Output the (x, y) coordinate of the center of the cell containing the given text.  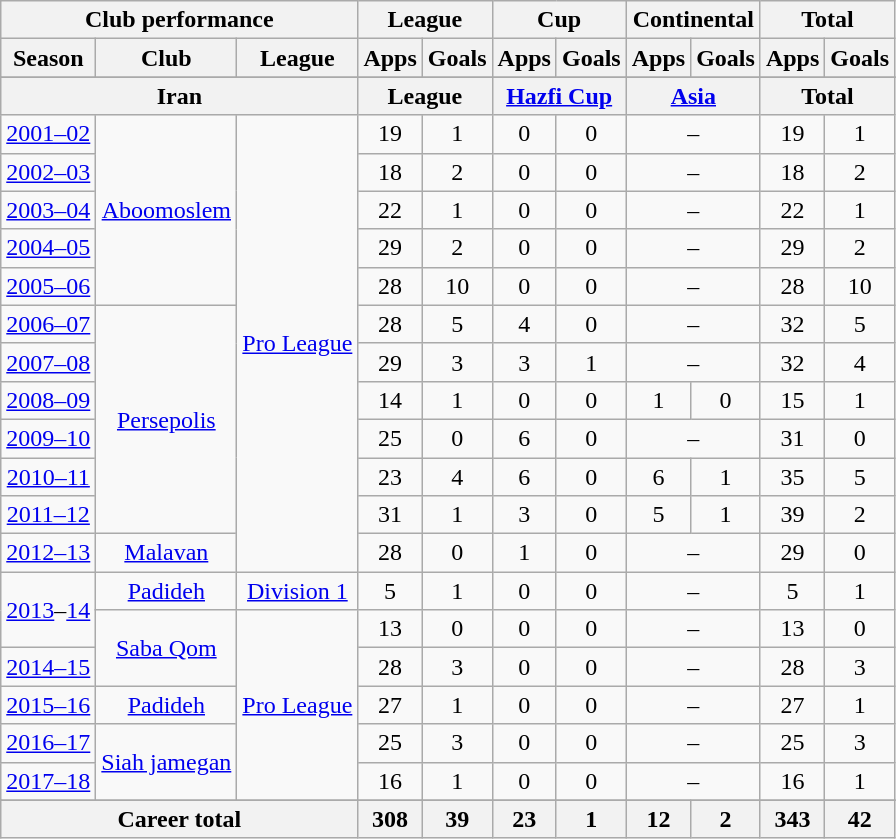
2006–07 (48, 324)
343 (792, 819)
Iran (180, 96)
2010–11 (48, 477)
Persepolis (166, 419)
Siah jamegan (166, 762)
2002–03 (48, 172)
Saba Qom (166, 648)
2011–12 (48, 515)
2012–13 (48, 553)
Malavan (166, 553)
Aboomoslem (166, 210)
2013–14 (48, 610)
Division 1 (298, 591)
14 (390, 400)
Cup (559, 20)
2003–04 (48, 210)
Career total (180, 819)
2016–17 (48, 743)
2005–06 (48, 286)
2014–15 (48, 667)
Hazfi Cup (559, 96)
Asia (693, 96)
12 (658, 819)
308 (390, 819)
42 (860, 819)
Club (166, 58)
Club performance (180, 20)
Season (48, 58)
2001–02 (48, 134)
15 (792, 400)
35 (792, 477)
2015–16 (48, 705)
2004–05 (48, 248)
2007–08 (48, 362)
2017–18 (48, 781)
2008–09 (48, 400)
Continental (693, 20)
2009–10 (48, 438)
